Search for the cell housing the specified text and yield its [x, y] center coordinate. 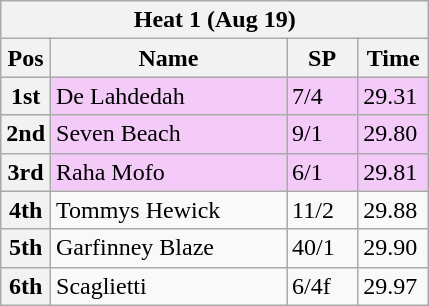
Name [169, 58]
29.31 [394, 96]
De Lahdedah [169, 96]
29.90 [394, 248]
6/1 [322, 172]
Garfinney Blaze [169, 248]
Raha Mofo [169, 172]
4th [26, 210]
29.97 [394, 286]
29.80 [394, 134]
6th [26, 286]
29.81 [394, 172]
7/4 [322, 96]
1st [26, 96]
3rd [26, 172]
Time [394, 58]
Pos [26, 58]
5th [26, 248]
Heat 1 (Aug 19) [215, 20]
Seven Beach [169, 134]
40/1 [322, 248]
SP [322, 58]
11/2 [322, 210]
6/4f [322, 286]
29.88 [394, 210]
9/1 [322, 134]
Tommys Hewick [169, 210]
Scaglietti [169, 286]
2nd [26, 134]
